Output the (X, Y) coordinate of the center of the cell containing the given text.  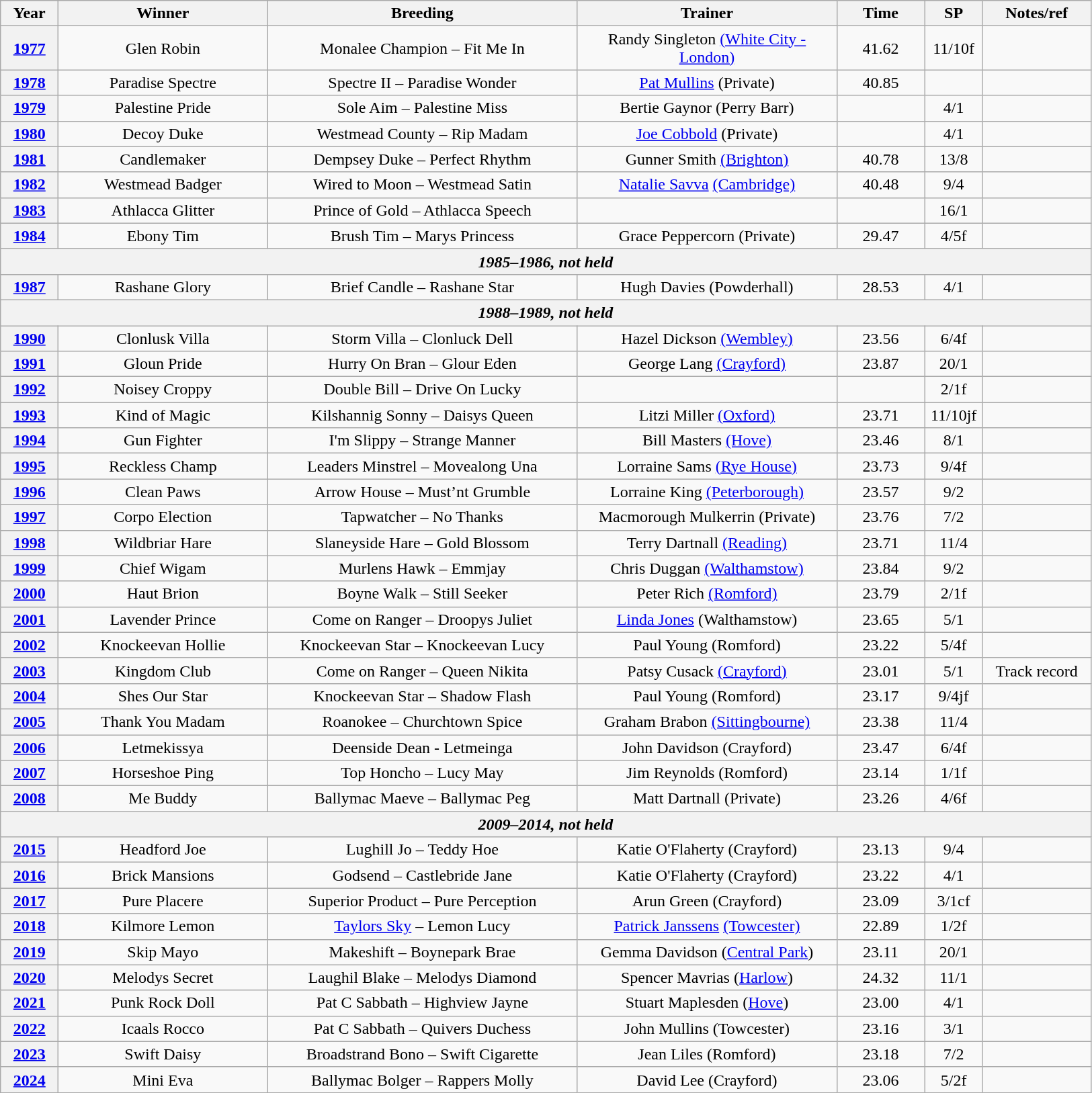
Brick Mansions (163, 875)
23.56 (880, 338)
23.09 (880, 901)
16/1 (954, 210)
Notes/ref (1036, 13)
Icaals Rocco (163, 1029)
Ballymac Bolger – Rappers Molly (422, 1080)
Skip Mayo (163, 952)
John Davidson (Crayford) (707, 748)
1982 (30, 185)
Dempsey Duke – Perfect Rhythm (422, 159)
2022 (30, 1029)
Rashane Glory (163, 287)
1/2f (954, 926)
2002 (30, 645)
Thank You Madam (163, 722)
2020 (30, 977)
11/10jf (954, 415)
4/5f (954, 236)
Clonlusk Villa (163, 338)
Hugh Davies (Powderhall) (707, 287)
2004 (30, 696)
1/1f (954, 773)
9/4jf (954, 696)
Bill Masters (Hove) (707, 441)
Lavender Prince (163, 619)
Gun Fighter (163, 441)
Lorraine Sams (Rye House) (707, 466)
2016 (30, 875)
Hazel Dickson (Wembley) (707, 338)
Pat Mullins (Private) (707, 83)
Double Bill – Drive On Lucky (422, 390)
1995 (30, 466)
1999 (30, 568)
23.38 (880, 722)
Murlens Hawk – Emmjay (422, 568)
40.48 (880, 185)
23.84 (880, 568)
Makeshift – Boynepark Brae (422, 952)
Kind of Magic (163, 415)
2000 (30, 594)
28.53 (880, 287)
I'm Slippy – Strange Manner (422, 441)
Haut Brion (163, 594)
2007 (30, 773)
Glen Robin (163, 48)
Superior Product – Pure Perception (422, 901)
1992 (30, 390)
2009–2014, not held (546, 824)
2001 (30, 619)
Prince of Gold – Athlacca Speech (422, 210)
Come on Ranger – Droopys Juliet (422, 619)
Trainer (707, 13)
1991 (30, 364)
23.65 (880, 619)
Deenside Dean - Letmeinga (422, 748)
Leaders Minstrel – Movealong Una (422, 466)
Linda Jones (Walthamstow) (707, 619)
David Lee (Crayford) (707, 1080)
Spencer Mavrias (Harlow) (707, 977)
1979 (30, 108)
Noisey Croppy (163, 390)
Track record (1036, 670)
2003 (30, 670)
13/8 (954, 159)
9/4f (954, 466)
1993 (30, 415)
5/2f (954, 1080)
Clean Paws (163, 492)
Headford Joe (163, 850)
Grace Peppercorn (Private) (707, 236)
Knockeevan Hollie (163, 645)
Bertie Gaynor (Perry Barr) (707, 108)
8/1 (954, 441)
Reckless Champ (163, 466)
4/6f (954, 799)
Ballymac Maeve – Ballymac Peg (422, 799)
Sole Aim – Palestine Miss (422, 108)
2017 (30, 901)
Gunner Smith (Brighton) (707, 159)
2024 (30, 1080)
Knockeevan Star – Shadow Flash (422, 696)
SP (954, 13)
22.89 (880, 926)
Mini Eva (163, 1080)
Broadstrand Bono – Swift Cigarette (422, 1054)
1996 (30, 492)
1985–1986, not held (546, 261)
23.13 (880, 850)
Candlemaker (163, 159)
41.62 (880, 48)
1981 (30, 159)
23.11 (880, 952)
1984 (30, 236)
George Lang (Crayford) (707, 364)
Chief Wigam (163, 568)
2006 (30, 748)
Laughil Blake – Melodys Diamond (422, 977)
23.87 (880, 364)
5/4f (954, 645)
Roanokee – Churchtown Spice (422, 722)
2019 (30, 952)
Monalee Champion – Fit Me In (422, 48)
23.26 (880, 799)
Kilshannig Sonny – Daisys Queen (422, 415)
Slaneyside Hare – Gold Blossom (422, 543)
2005 (30, 722)
Terry Dartnall (Reading) (707, 543)
Matt Dartnall (Private) (707, 799)
Me Buddy (163, 799)
1983 (30, 210)
Joe Cobbold (Private) (707, 134)
2015 (30, 850)
Storm Villa – Clonluck Dell (422, 338)
Athlacca Glitter (163, 210)
23.17 (880, 696)
23.06 (880, 1080)
Pat C Sabbath – Quivers Duchess (422, 1029)
Melodys Secret (163, 977)
Jim Reynolds (Romford) (707, 773)
Taylors Sky – Lemon Lucy (422, 926)
Brief Candle – Rashane Star (422, 287)
Brush Tim – Marys Princess (422, 236)
Corpo Election (163, 517)
24.32 (880, 977)
Year (30, 13)
23.18 (880, 1054)
Jean Liles (Romford) (707, 1054)
Westmead Badger (163, 185)
23.79 (880, 594)
Patrick Janssens (Towcester) (707, 926)
Chris Duggan (Walthamstow) (707, 568)
23.01 (880, 670)
23.46 (880, 441)
23.76 (880, 517)
Litzi Miller (Oxford) (707, 415)
23.47 (880, 748)
Gemma Davidson (Central Park) (707, 952)
Palestine Pride (163, 108)
11/1 (954, 977)
1980 (30, 134)
23.73 (880, 466)
23.14 (880, 773)
Natalie Savva (Cambridge) (707, 185)
23.00 (880, 1003)
1994 (30, 441)
1997 (30, 517)
40.78 (880, 159)
29.47 (880, 236)
Ebony Tim (163, 236)
Pat C Sabbath – Highview Jayne (422, 1003)
2018 (30, 926)
Pure Placere (163, 901)
Horseshoe Ping (163, 773)
Letmekissya (163, 748)
Godsend – Castlebride Jane (422, 875)
Tapwatcher – No Thanks (422, 517)
1987 (30, 287)
Randy Singleton (White City - London) (707, 48)
Macmorough Mulkerrin (Private) (707, 517)
Decoy Duke (163, 134)
Hurry On Bran – Glour Eden (422, 364)
Spectre II – Paradise Wonder (422, 83)
John Mullins (Towcester) (707, 1029)
1988–1989, not held (546, 312)
1990 (30, 338)
Shes Our Star (163, 696)
Lorraine King (Peterborough) (707, 492)
Knockeevan Star – Knockeevan Lucy (422, 645)
23.16 (880, 1029)
Paradise Spectre (163, 83)
Graham Brabon (Sittingbourne) (707, 722)
1998 (30, 543)
3/1cf (954, 901)
Come on Ranger – Queen Nikita (422, 670)
Kingdom Club (163, 670)
2021 (30, 1003)
40.85 (880, 83)
Peter Rich (Romford) (707, 594)
Time (880, 13)
Lughill Jo – Teddy Hoe (422, 850)
11/10f (954, 48)
3/1 (954, 1029)
Winner (163, 13)
Punk Rock Doll (163, 1003)
Wired to Moon – Westmead Satin (422, 185)
Gloun Pride (163, 364)
1978 (30, 83)
Breeding (422, 13)
Westmead County – Rip Madam (422, 134)
2023 (30, 1054)
Arun Green (Crayford) (707, 901)
Boyne Walk – Still Seeker (422, 594)
23.57 (880, 492)
Top Honcho – Lucy May (422, 773)
1977 (30, 48)
2008 (30, 799)
Swift Daisy (163, 1054)
Stuart Maplesden (Hove) (707, 1003)
Arrow House – Must’nt Grumble (422, 492)
Wildbriar Hare (163, 543)
Kilmore Lemon (163, 926)
Patsy Cusack (Crayford) (707, 670)
